Capture the cell that displays the provided text and extract its [X, Y] central coordinate. 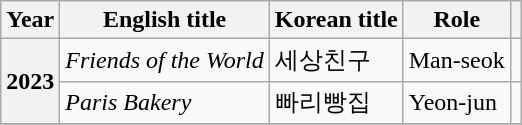
세상친구 [336, 60]
Year [30, 20]
Role [456, 20]
2023 [30, 82]
Friends of the World [165, 60]
Yeon-jun [456, 102]
Paris Bakery [165, 102]
Korean title [336, 20]
빠리빵집 [336, 102]
English title [165, 20]
Man-seok [456, 60]
